Search for the cell housing the specified text and yield its [X, Y] center coordinate. 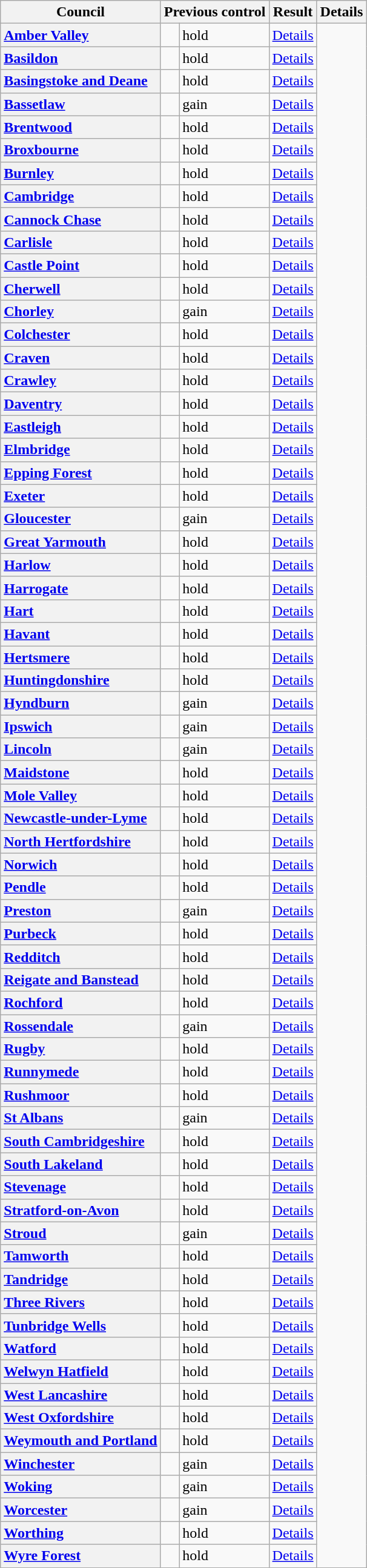
Stevenage [81, 1187]
Amber Valley [81, 35]
Harrogate [81, 588]
Worcester [81, 1510]
Huntingdonshire [81, 680]
Stratford-on-Avon [81, 1210]
Mole Valley [81, 796]
Cannock Chase [81, 219]
South Cambridgeshire [81, 1141]
Tamworth [81, 1256]
Reigate and Banstead [81, 980]
Winchester [81, 1464]
Great Yarmouth [81, 542]
Tandridge [81, 1279]
St Albans [81, 1118]
Havant [81, 634]
Rugby [81, 1049]
Norwich [81, 865]
Bassetlaw [81, 104]
Broxbourne [81, 150]
Hyndburn [81, 703]
Purbeck [81, 934]
Rochford [81, 1003]
North Hertfordshire [81, 842]
Weymouth and Portland [81, 1441]
West Lancashire [81, 1394]
Lincoln [81, 749]
Colchester [81, 335]
Chorley [81, 312]
Exeter [81, 496]
Basildon [81, 58]
Basingstoke and Deane [81, 81]
West Oxfordshire [81, 1418]
Runnymede [81, 1072]
Hertsmere [81, 657]
Result [293, 12]
Eastleigh [81, 427]
Rushmoor [81, 1095]
Previous control [214, 12]
Council [81, 12]
Epping Forest [81, 473]
Welwyn Hatfield [81, 1371]
Carlisle [81, 242]
Watford [81, 1348]
Preston [81, 911]
Harlow [81, 565]
Cambridge [81, 196]
Brentwood [81, 127]
Burnley [81, 173]
Gloucester [81, 519]
Woking [81, 1487]
Hart [81, 611]
Castle Point [81, 265]
Redditch [81, 957]
Ipswich [81, 726]
Tunbridge Wells [81, 1325]
South Lakeland [81, 1164]
Craven [81, 358]
Crawley [81, 381]
Wyre Forest [81, 1556]
Rossendale [81, 1026]
Cherwell [81, 289]
Stroud [81, 1233]
Three Rivers [81, 1302]
Daventry [81, 404]
Pendle [81, 888]
Worthing [81, 1533]
Maidstone [81, 772]
Newcastle-under-Lyme [81, 819]
Elmbridge [81, 450]
